From the cell containing the given text, extract its center point as [x, y] coordinate. 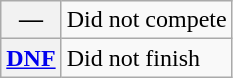
— [31, 20]
Did not finish [146, 58]
DNF [31, 58]
Did not compete [146, 20]
